Determine the (x, y) coordinate at the center of the cell enclosing the given text.  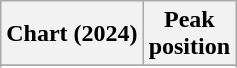
Chart (2024) (72, 34)
Peakposition (189, 34)
